Identify which cell holds the provided text, then report its (X, Y) central coordinate. 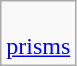
prisms (38, 34)
